Provide the [x, y] coordinate of the cell's center where the given text is located.  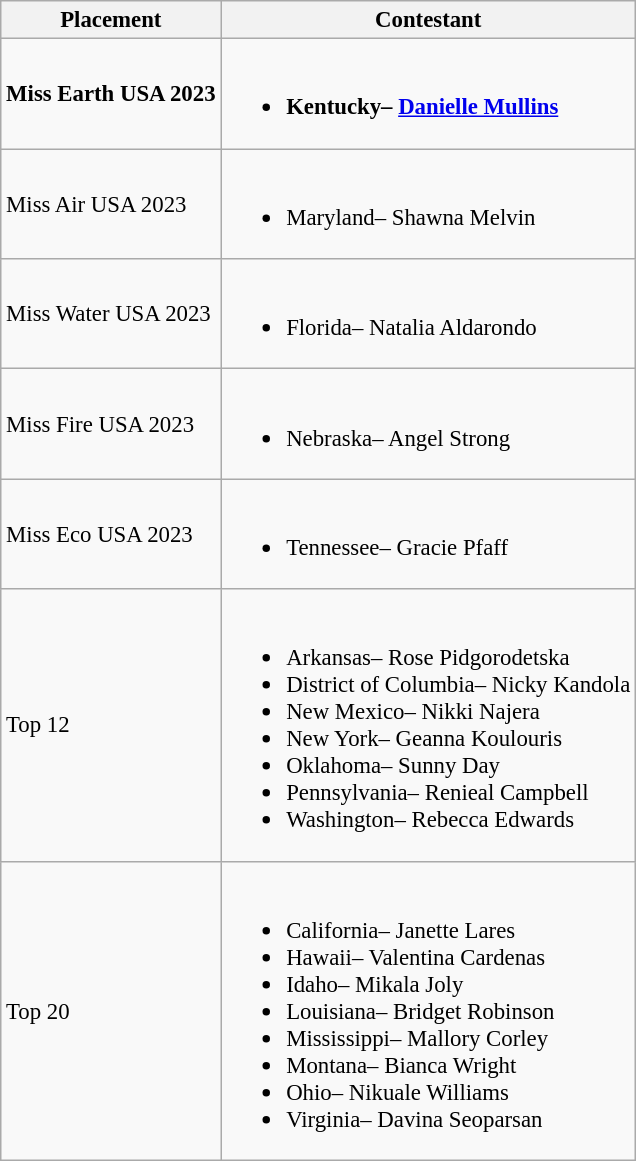
Tennessee– Gracie Pfaff [428, 534]
Miss Eco USA 2023 [111, 534]
Nebraska– Angel Strong [428, 424]
Miss Air USA 2023 [111, 204]
Contestant [428, 20]
Placement [111, 20]
Top 12 [111, 725]
Kentucky– Danielle Mullins [428, 94]
Top 20 [111, 1010]
Florida– Natalia Aldarondo [428, 314]
Maryland– Shawna Melvin [428, 204]
Miss Fire USA 2023 [111, 424]
Miss Water USA 2023 [111, 314]
Miss Earth USA 2023 [111, 94]
